Provide the (X, Y) coordinate of the cell's center where the given text is located.  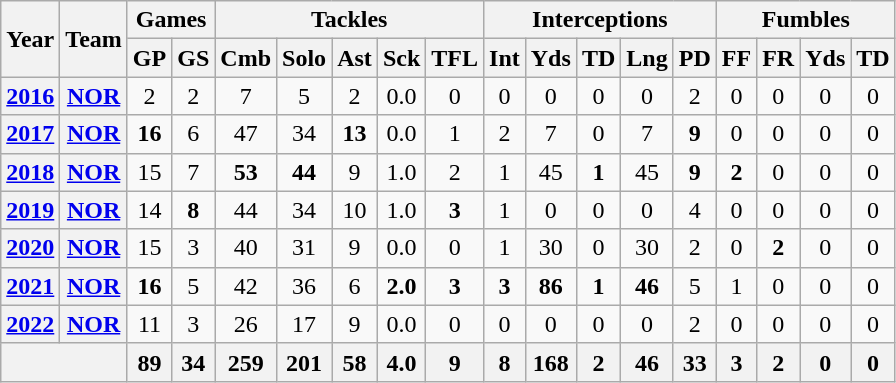
53 (246, 172)
168 (550, 362)
26 (246, 324)
Int (505, 58)
201 (304, 362)
47 (246, 134)
Team (94, 39)
FF (736, 58)
2020 (30, 248)
36 (304, 286)
2021 (30, 286)
GS (194, 58)
14 (149, 210)
FR (778, 58)
Sck (401, 58)
17 (304, 324)
58 (355, 362)
TFL (455, 58)
40 (246, 248)
Lng (647, 58)
259 (246, 362)
Solo (304, 58)
89 (149, 362)
Tackles (350, 20)
4.0 (401, 362)
42 (246, 286)
2016 (30, 96)
31 (304, 248)
33 (694, 362)
Interceptions (600, 20)
2017 (30, 134)
13 (355, 134)
4 (694, 210)
10 (355, 210)
PD (694, 58)
Fumbles (806, 20)
2019 (30, 210)
Year (30, 39)
Ast (355, 58)
86 (550, 286)
Cmb (246, 58)
Games (170, 20)
2.0 (401, 286)
2022 (30, 324)
GP (149, 58)
2018 (30, 172)
11 (149, 324)
